Search for the cell housing the specified text and yield its (X, Y) center coordinate. 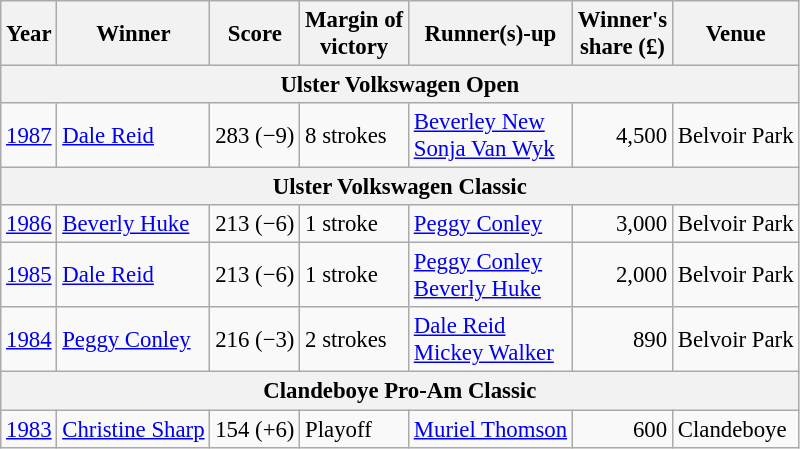
283 (−9) (255, 136)
Ulster Volkswagen Classic (400, 187)
216 (−3) (255, 340)
1983 (29, 429)
890 (622, 340)
Runner(s)-up (490, 34)
Winner (134, 34)
1985 (29, 276)
3,000 (622, 224)
Winner'sshare (£) (622, 34)
Clandeboye Pro-Am Classic (400, 391)
Playoff (354, 429)
Margin ofvictory (354, 34)
Christine Sharp (134, 429)
Beverley New Sonja Van Wyk (490, 136)
Beverly Huke (134, 224)
8 strokes (354, 136)
Venue (735, 34)
Muriel Thomson (490, 429)
Clandeboye (735, 429)
Dale Reid Mickey Walker (490, 340)
600 (622, 429)
4,500 (622, 136)
1987 (29, 136)
1986 (29, 224)
154 (+6) (255, 429)
2 strokes (354, 340)
Ulster Volkswagen Open (400, 85)
Score (255, 34)
Peggy Conley Beverly Huke (490, 276)
1984 (29, 340)
2,000 (622, 276)
Year (29, 34)
